Scan for the cell matching the given text and deliver its [X, Y] coordinate at center. 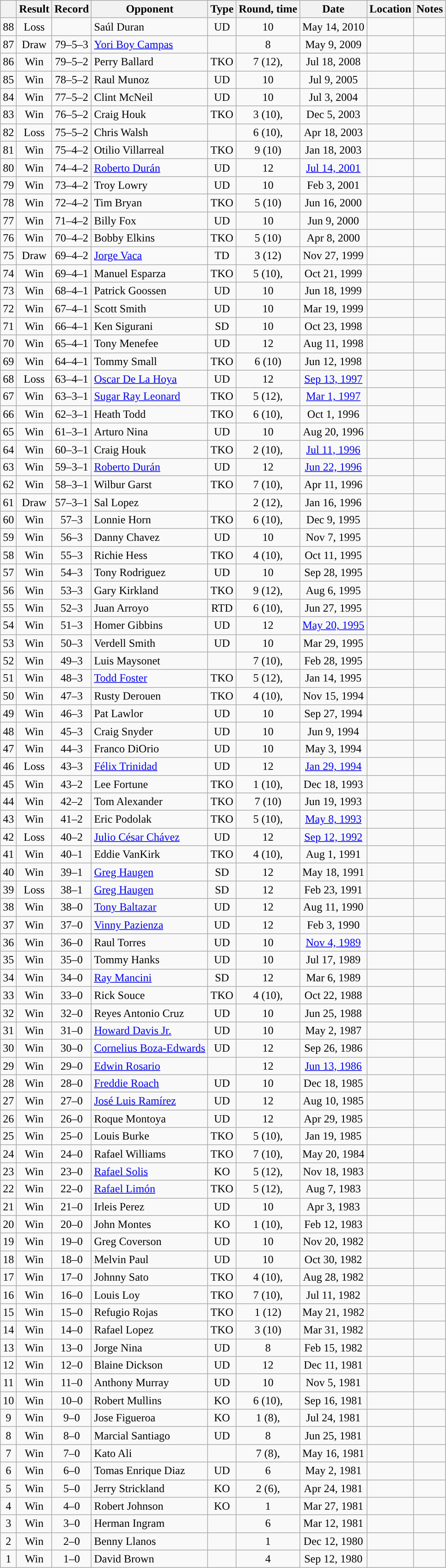
Juan Arroyo [150, 608]
5–0 [72, 1488]
Opponent [150, 9]
50 [8, 696]
38–1 [72, 890]
44–3 [72, 749]
Jul 3, 2004 [334, 97]
Freddie Roach [150, 1084]
Jul 14, 2001 [334, 167]
Oct 21, 1999 [334, 273]
Mar 19, 1999 [334, 309]
May 14, 2010 [334, 27]
23 [8, 1171]
2 (12), [268, 502]
81 [8, 150]
Apr 29, 1985 [334, 1119]
43–3 [72, 766]
49–3 [72, 661]
79–5–3 [72, 44]
Gary Kirkland [150, 590]
77–5–2 [72, 97]
57–3–1 [72, 502]
Luis Maysonet [150, 661]
77 [8, 221]
Louis Burke [150, 1136]
Jul 24, 1981 [334, 1418]
75–5–2 [72, 132]
41 [8, 855]
71–4–2 [72, 221]
43–2 [72, 784]
64 [8, 449]
25 [8, 1136]
83 [8, 115]
65 [8, 432]
13–0 [72, 1348]
30 [8, 1048]
20 [8, 1224]
Wilbur Garst [150, 484]
49 [8, 713]
Oct 23, 1998 [334, 326]
Feb 3, 2001 [334, 185]
68–4–1 [72, 291]
Result [34, 9]
Jun 27, 1995 [334, 608]
Nov 7, 1995 [334, 538]
Nov 18, 1983 [334, 1171]
Dec 18, 1993 [334, 784]
Mar 6, 1989 [334, 978]
Tommy Hanks [150, 960]
47–3 [72, 696]
53 [8, 643]
Reyes Antonio Cruz [150, 1013]
37 [8, 925]
Pat Lawlor [150, 713]
66 [8, 414]
42 [8, 837]
Feb 12, 1983 [334, 1224]
54–3 [72, 573]
79 [8, 185]
Jorge Nina [150, 1348]
Dec 5, 2003 [334, 115]
Yori Boy Campas [150, 44]
Rafael Williams [150, 1154]
Greg Coverson [150, 1242]
72 [8, 309]
2 [8, 1541]
Oct 11, 1995 [334, 555]
Eddie VanKirk [150, 855]
Johnny Sato [150, 1277]
Robert Johnson [150, 1506]
52 [8, 661]
Apr 24, 1981 [334, 1488]
Nov 20, 1982 [334, 1242]
57 [8, 573]
27–0 [72, 1101]
Irleis Perez [150, 1207]
82 [8, 132]
40–1 [72, 855]
Todd Foster [150, 678]
Chris Walsh [150, 132]
72–4–2 [72, 203]
Sep 27, 1994 [334, 713]
17 [8, 1277]
9–0 [72, 1418]
Jun 25, 1988 [334, 1013]
7 (8), [268, 1453]
Sep 16, 1981 [334, 1401]
18 [8, 1259]
Tony Menefee [150, 344]
39 [8, 890]
63 [8, 467]
55–3 [72, 555]
25–0 [72, 1136]
May 21, 1982 [334, 1312]
1 (8), [268, 1418]
40 [8, 872]
Marcial Santiago [150, 1436]
48 [8, 731]
Perry Ballard [150, 62]
José Luis Ramírez [150, 1101]
56 [8, 590]
Félix Trinidad [150, 766]
Herman Ingram [150, 1524]
45–3 [72, 731]
18–0 [72, 1259]
Mar 1, 1997 [334, 397]
66–4–1 [72, 326]
Tommy Small [150, 361]
14 [8, 1330]
Danny Chavez [150, 538]
10–0 [72, 1401]
75–4–2 [72, 150]
Jul 11, 1982 [334, 1295]
Robert Mullins [150, 1401]
May 8, 1993 [334, 819]
Feb 15, 1982 [334, 1348]
35–0 [72, 960]
Kato Ali [150, 1453]
Jan 16, 1996 [334, 502]
Heath Todd [150, 414]
Saúl Duran [150, 27]
15 [8, 1312]
Dec 12, 1980 [334, 1541]
79–5–2 [72, 62]
Sep 13, 1997 [334, 379]
Tom Alexander [150, 802]
57–3 [72, 520]
33 [8, 995]
42–2 [72, 802]
58–3–1 [72, 484]
Raul Munoz [150, 80]
Billy Fox [150, 221]
Tim Bryan [150, 203]
Eric Podolak [150, 819]
Aug 1, 1991 [334, 855]
Rick Souce [150, 995]
Jul 18, 2008 [334, 62]
Feb 23, 1991 [334, 890]
Jun 22, 1996 [334, 467]
45 [8, 784]
16–0 [72, 1295]
Jan 19, 1985 [334, 1136]
26–0 [72, 1119]
88 [8, 27]
7–0 [72, 1453]
2 (6), [268, 1488]
Jun 19, 1993 [334, 802]
9 (12), [268, 590]
6 (10) [268, 361]
22 [8, 1189]
75 [8, 256]
22–0 [72, 1189]
54 [8, 626]
Jun 13, 1986 [334, 1066]
3 (10), [268, 115]
63–4–1 [72, 379]
Aug 20, 1996 [334, 432]
May 2, 1987 [334, 1030]
74 [8, 273]
Louis Loy [150, 1295]
Refugio Rojas [150, 1312]
Jan 29, 1994 [334, 766]
65–4–1 [72, 344]
Jan 18, 2003 [334, 150]
78 [8, 203]
TD [222, 256]
3 [8, 1524]
7 (10) [268, 802]
Blaine Dickson [150, 1365]
73–4–2 [72, 185]
Mar 31, 1982 [334, 1330]
Oct 1, 1996 [334, 414]
Jun 18, 1999 [334, 291]
Raul Torres [150, 942]
21–0 [72, 1207]
59–3–1 [72, 467]
Verdell Smith [150, 643]
17–0 [72, 1277]
Rafael Solis [150, 1171]
2 (10), [268, 449]
20–0 [72, 1224]
Apr 18, 2003 [334, 132]
51–3 [72, 626]
36 [8, 942]
Otilio Villarreal [150, 150]
Type [222, 9]
May 3, 1994 [334, 749]
Patrick Goossen [150, 291]
Sal Lopez [150, 502]
May 9, 2009 [334, 44]
5 [8, 1488]
Jun 16, 2000 [334, 203]
69 [8, 361]
Feb 3, 1990 [334, 925]
41–2 [72, 819]
Melvin Paul [150, 1259]
Aug 6, 1995 [334, 590]
30–0 [72, 1048]
13 [8, 1348]
21 [8, 1207]
Oct 30, 1982 [334, 1259]
63–3–1 [72, 397]
38–0 [72, 907]
Sugar Ray Leonard [150, 397]
Lee Fortune [150, 784]
Troy Lowry [150, 185]
Richie Hess [150, 555]
Lonnie Horn [150, 520]
43 [8, 819]
44 [8, 802]
Jun 9, 2000 [334, 221]
Edwin Rosario [150, 1066]
Anthony Murray [150, 1383]
Aug 11, 1998 [334, 344]
14–0 [72, 1330]
2–0 [72, 1541]
RTD [222, 608]
28 [8, 1084]
Manuel Esparza [150, 273]
May 18, 1991 [334, 872]
58 [8, 555]
Rafael Limón [150, 1189]
Sep 28, 1995 [334, 573]
78–5–2 [72, 80]
May 2, 1981 [334, 1471]
34–0 [72, 978]
Aug 7, 1983 [334, 1189]
27 [8, 1101]
56–3 [72, 538]
73 [8, 291]
Aug 10, 1985 [334, 1101]
David Brown [150, 1559]
46–3 [72, 713]
Jun 25, 1981 [334, 1436]
Jerry Strickland [150, 1488]
70 [8, 344]
39–1 [72, 872]
Sep 26, 1986 [334, 1048]
Record [72, 9]
11 [8, 1383]
61 [8, 502]
69–4–1 [72, 273]
29–0 [72, 1066]
28–0 [72, 1084]
Mar 29, 1995 [334, 643]
6–0 [72, 1471]
33–0 [72, 995]
Oct 22, 1988 [334, 995]
Clint McNeil [150, 97]
May 16, 1981 [334, 1453]
Apr 3, 1983 [334, 1207]
62 [8, 484]
68 [8, 379]
60 [8, 520]
Jun 9, 1994 [334, 731]
86 [8, 62]
24 [8, 1154]
62–3–1 [72, 414]
Mar 12, 1981 [334, 1524]
Aug 11, 1990 [334, 907]
71 [8, 326]
11–0 [72, 1383]
34 [8, 978]
Cornelius Boza-Edwards [150, 1048]
4–0 [72, 1506]
53–3 [72, 590]
60–3–1 [72, 449]
59 [8, 538]
32 [8, 1013]
Tony Baltazar [150, 907]
Benny Llanos [150, 1541]
Jul 9, 2005 [334, 80]
69–4–2 [72, 256]
52–3 [72, 608]
31 [8, 1030]
Scott Smith [150, 309]
Jul 17, 1989 [334, 960]
Homer Gibbins [150, 626]
Round, time [268, 9]
Tomas Enrique Diaz [150, 1471]
55 [8, 608]
48–3 [72, 678]
67–4–1 [72, 309]
46 [8, 766]
74–4–2 [72, 167]
26 [8, 1119]
Rusty Derouen [150, 696]
Craig Snyder [150, 731]
38 [8, 907]
76–5–2 [72, 115]
80 [8, 167]
7 (12), [268, 62]
61–3–1 [72, 432]
Bobby Elkins [150, 238]
Jose Figueroa [150, 1418]
3 (12) [268, 256]
51 [8, 678]
8–0 [72, 1436]
1 (12) [268, 1312]
70–4–2 [72, 238]
1–0 [72, 1559]
9 [8, 1418]
Jan 14, 1995 [334, 678]
23–0 [72, 1171]
19–0 [72, 1242]
Howard Davis Jr. [150, 1030]
Nov 5, 1981 [334, 1383]
Jul 11, 1996 [334, 449]
Jorge Vaca [150, 256]
36–0 [72, 942]
19 [8, 1242]
Vinny Pazienza [150, 925]
35 [8, 960]
16 [8, 1295]
Location [391, 9]
Apr 8, 2000 [334, 238]
29 [8, 1066]
Tony Rodriguez [150, 573]
76 [8, 238]
37–0 [72, 925]
Jun 12, 1998 [334, 361]
Dec 11, 1981 [334, 1365]
31–0 [72, 1030]
67 [8, 397]
Aug 28, 1982 [334, 1277]
Feb 28, 1995 [334, 661]
John Montes [150, 1224]
Mar 27, 1981 [334, 1506]
3 (10) [268, 1330]
84 [8, 97]
Dec 9, 1995 [334, 520]
47 [8, 749]
Nov 27, 1999 [334, 256]
32–0 [72, 1013]
Notes [429, 9]
3–0 [72, 1524]
50–3 [72, 643]
87 [8, 44]
40–2 [72, 837]
Dec 18, 1985 [334, 1084]
12–0 [72, 1365]
Roque Montoya [150, 1119]
May 20, 1995 [334, 626]
Rafael Lopez [150, 1330]
Oscar De La Hoya [150, 379]
Ken Sigurani [150, 326]
Julio César Chávez [150, 837]
Arturo Nina [150, 432]
Sep 12, 1992 [334, 837]
85 [8, 80]
May 20, 1984 [334, 1154]
Date [334, 9]
Nov 4, 1989 [334, 942]
7 [8, 1453]
15–0 [72, 1312]
Franco DiOrio [150, 749]
Ray Mancini [150, 978]
Sep 12, 1980 [334, 1559]
64–4–1 [72, 361]
Nov 15, 1994 [334, 696]
9 (10) [268, 150]
Apr 11, 1996 [334, 484]
24–0 [72, 1154]
